Find where the given text appears and provide that cell's center as [x, y] coordinate. 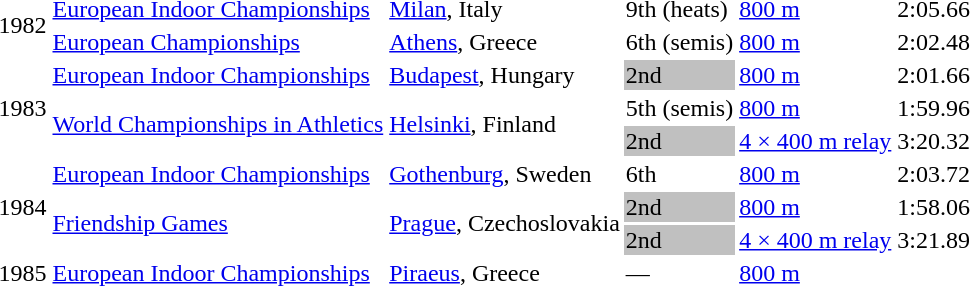
Prague, Czechoslovakia [505, 224]
World Championships in Athletics [218, 124]
European Championships [218, 42]
Helsinki, Finland [505, 124]
Budapest, Hungary [505, 75]
5th (semis) [679, 108]
Gothenburg, Sweden [505, 174]
Athens, Greece [505, 42]
6th [679, 174]
6th (semis) [679, 42]
Friendship Games [218, 224]
